From the cell containing the given text, extract its center point as (x, y) coordinate. 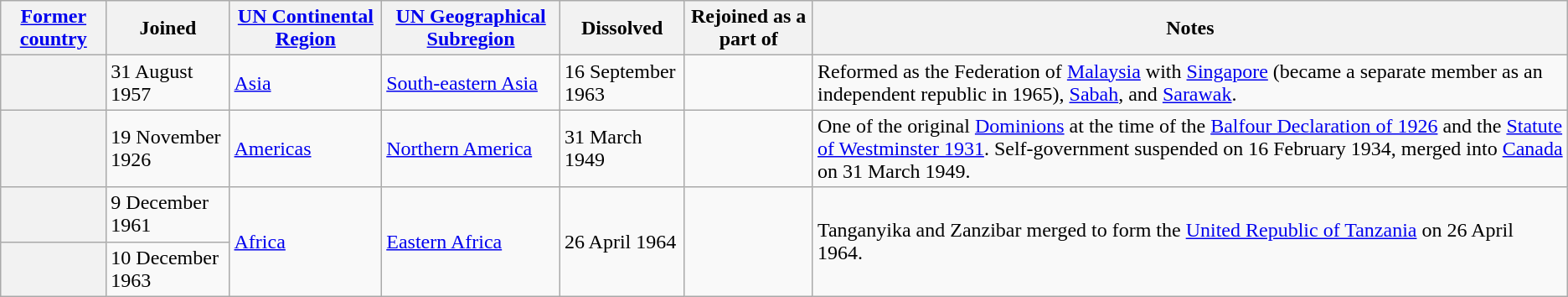
31 August 1957 (168, 82)
Asia (306, 82)
Dissolved (622, 29)
UN Geographical Subregion (471, 29)
10 December 1963 (168, 268)
Joined (168, 29)
Notes (1189, 29)
Former country (54, 29)
Reformed as the Federation of Malaysia with Singapore (became a separate member as an independent republic in 1965), Sabah, and Sarawak. (1189, 82)
Northern America (471, 148)
Eastern Africa (471, 242)
16 September 1963 (622, 82)
19 November 1926 (168, 148)
31 March 1949 (622, 148)
South-eastern Asia (471, 82)
Americas (306, 148)
UN Continental Region (306, 29)
Tanganyika and Zanzibar merged to form the United Republic of Tanzania on 26 April 1964. (1189, 242)
9 December 1961 (168, 215)
Africa (306, 242)
26 April 1964 (622, 242)
Rejoined as a part of (749, 29)
